Return [x, y] of the center of cell containing provided text 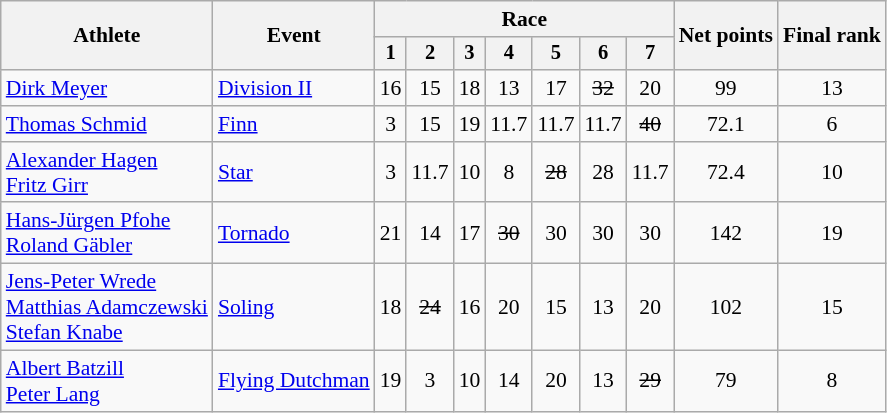
32 [602, 88]
Thomas Schmid [107, 124]
Dirk Meyer [107, 88]
4 [508, 54]
Alexander HagenFritz Girr [107, 172]
102 [726, 308]
Albert BatzillPeter Lang [107, 382]
72.4 [726, 172]
24 [430, 308]
Jens-Peter WredeMatthias AdamczewskiStefan Knabe [107, 308]
2 [430, 54]
Finn [294, 124]
Event [294, 36]
Hans-Jürgen PfoheRoland Gäbler [107, 234]
Race [524, 19]
99 [726, 88]
Star [294, 172]
40 [650, 124]
5 [556, 54]
142 [726, 234]
72.1 [726, 124]
1 [391, 54]
Final rank [832, 36]
21 [391, 234]
29 [650, 382]
7 [650, 54]
Tornado [294, 234]
Net points [726, 36]
Athlete [107, 36]
Soling [294, 308]
79 [726, 382]
Division II [294, 88]
Flying Dutchman [294, 382]
